Return the (X, Y) coordinate for the center point of the cell that contains the specified text.  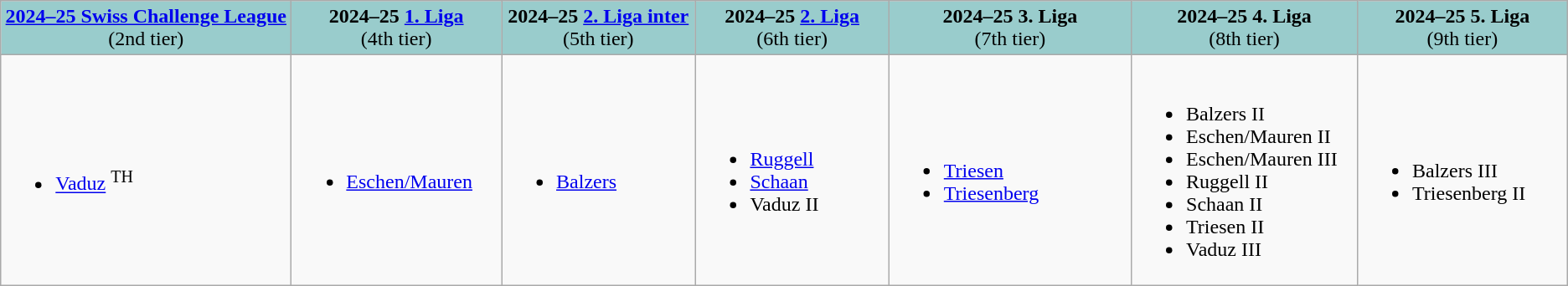
TriesenTriesenberg (1010, 171)
2024–25 3. Liga(7th tier) (1010, 28)
Vaduz TH (146, 171)
2024–25 Swiss Challenge League(2nd tier) (146, 28)
RuggellSchaanVaduz II (792, 171)
2024–25 2. Liga inter(5th tier) (598, 28)
2024–25 1. Liga(4th tier) (397, 28)
2024–25 5. Liga(9th tier) (1462, 28)
2024–25 2. Liga(6th tier) (792, 28)
Balzers IIITriesenberg II (1462, 171)
Eschen/Mauren (397, 171)
2024–25 4. Liga(8th tier) (1245, 28)
Balzers (598, 171)
Balzers IIEschen/Mauren IIEschen/Mauren IIIRuggell IISchaan IITriesen IIVaduz III (1245, 171)
